Pinpoint the cell where the given text exists, returning its (x, y) midpoint coordinate. 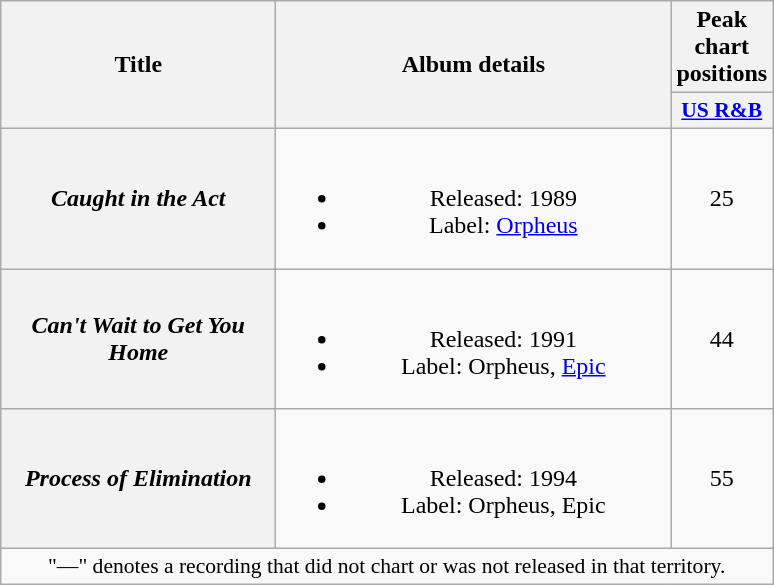
Peak chart positions (722, 47)
Title (138, 65)
Can't Wait to Get You Home (138, 338)
Released: 1994Label: Orpheus, Epic (474, 479)
Released: 1991Label: Orpheus, Epic (474, 338)
44 (722, 338)
Album details (474, 65)
Caught in the Act (138, 198)
Process of Elimination (138, 479)
"—" denotes a recording that did not chart or was not released in that territory. (387, 567)
55 (722, 479)
Released: 1989Label: Orpheus (474, 198)
25 (722, 198)
US R&B (722, 111)
